Extract the (x, y) coordinate from the center of the cell holding the provided text.  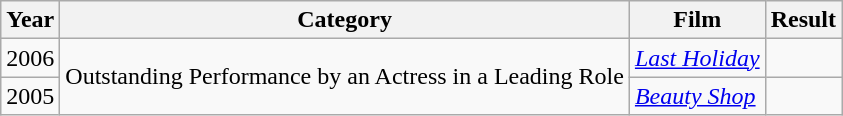
Film (697, 20)
Result (803, 20)
Outstanding Performance by an Actress in a Leading Role (345, 77)
Last Holiday (697, 58)
2006 (30, 58)
Category (345, 20)
2005 (30, 96)
Beauty Shop (697, 96)
Year (30, 20)
